Identify which cell holds the provided text, then report its [X, Y] central coordinate. 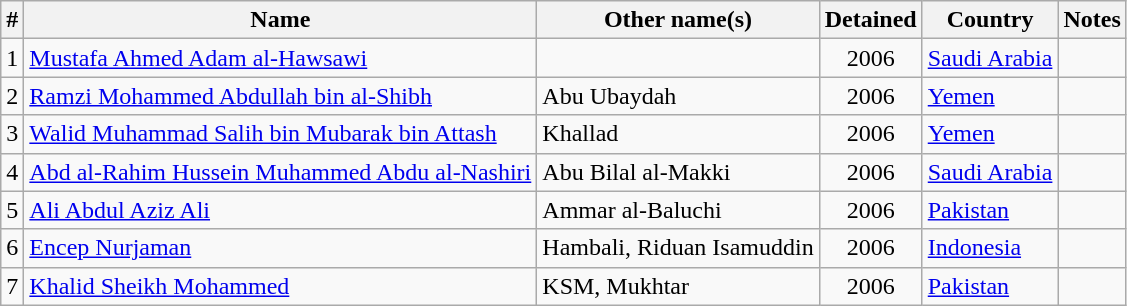
Name [280, 20]
Khallad [678, 134]
Khalid Sheikh Mohammed [280, 286]
Ramzi Mohammed Abdullah bin al-Shibh [280, 96]
1 [12, 58]
Hambali, Riduan Isamuddin [678, 248]
# [12, 20]
Notes [1092, 20]
Mustafa Ahmed Adam al-Hawsawi [280, 58]
Abu Bilal al-Makki [678, 172]
Other name(s) [678, 20]
KSM, Mukhtar [678, 286]
5 [12, 210]
Detained [870, 20]
4 [12, 172]
6 [12, 248]
Ali Abdul Aziz Ali [280, 210]
Encep Nurjaman [280, 248]
Ammar al-Baluchi [678, 210]
Walid Muhammad Salih bin Mubarak bin Attash [280, 134]
Abd al-Rahim Hussein Muhammed Abdu al-Nashiri [280, 172]
7 [12, 286]
2 [12, 96]
Country [990, 20]
Indonesia [990, 248]
3 [12, 134]
Abu Ubaydah [678, 96]
